Output the (x, y) coordinate of the center of the cell containing the given text.  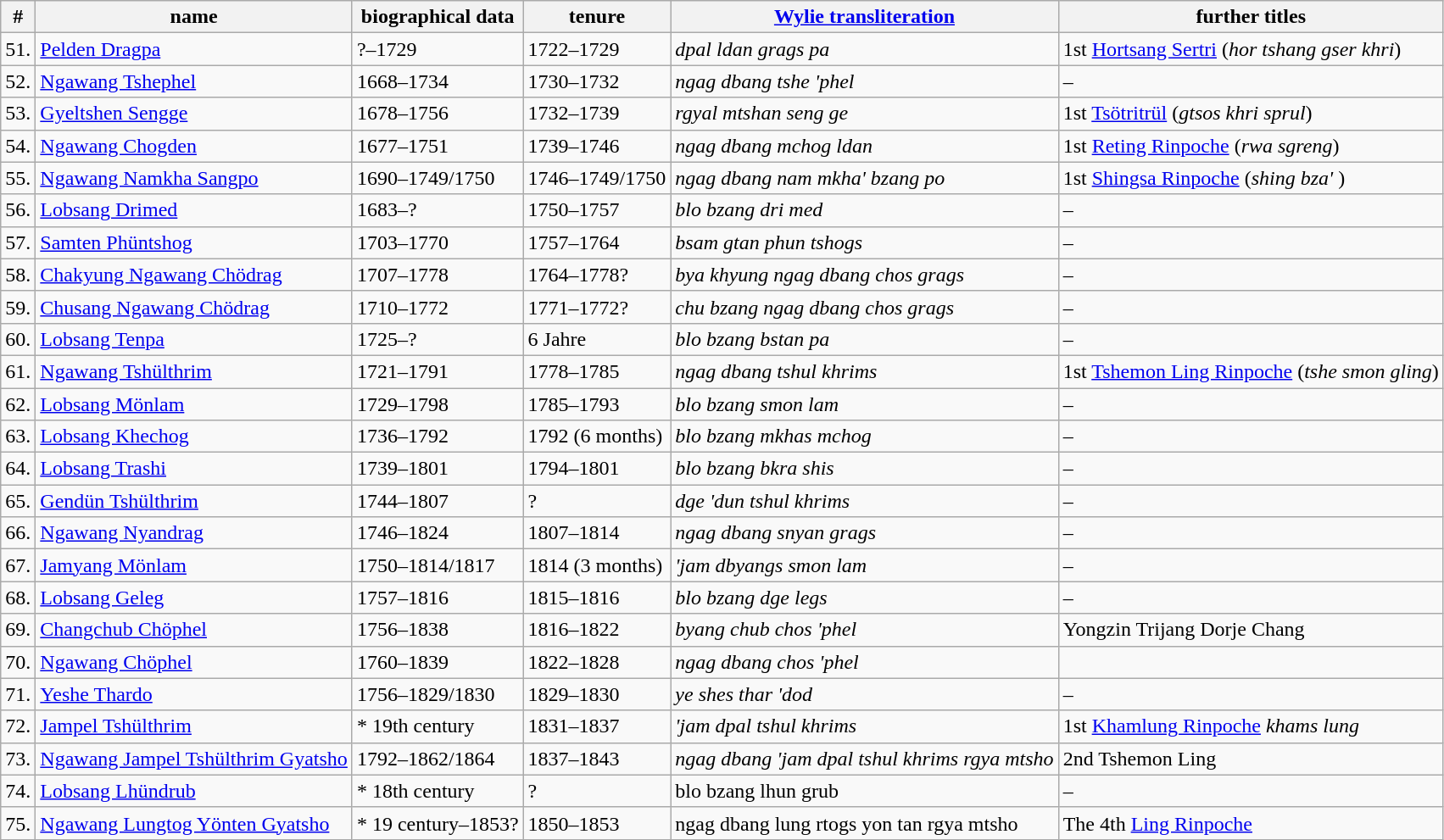
Chakyung Ngawang Chödrag (194, 275)
1837–1843 (597, 759)
51. (19, 49)
Ngawang Tshülthrim (194, 371)
1792 (6 months) (597, 437)
72. (19, 726)
71. (19, 694)
Lobsang Khechog (194, 437)
6 Jahre (597, 339)
68. (19, 598)
ngag dbang mchog ldan (865, 146)
# (19, 17)
1710–1772 (438, 307)
56. (19, 210)
Ngawang Namkha Sangpo (194, 178)
Ngawang Jampel Tshülthrim Gyatsho (194, 759)
61. (19, 371)
Jampel Tshülthrim (194, 726)
1750–1814/1817 (438, 565)
1792–1862/1864 (438, 759)
Ngawang Chöphel (194, 662)
63. (19, 437)
'jam dpal tshul khrims (865, 726)
1725–? (438, 339)
Chusang Ngawang Chödrag (194, 307)
Gendün Tshülthrim (194, 501)
blo bzang bstan pa (865, 339)
1757–1764 (597, 242)
rgyal mtshan seng ge (865, 114)
62. (19, 404)
1850–1853 (597, 823)
1736–1792 (438, 437)
1707–1778 (438, 275)
1st Khamlung Rinpoche khams lung (1251, 726)
1771–1772? (597, 307)
1746–1824 (438, 533)
57. (19, 242)
Lobsang Tenpa (194, 339)
1739–1801 (438, 469)
Samten Phüntshog (194, 242)
1757–1816 (438, 598)
bya khyung ngag dbang chos grags (865, 275)
Ngawang Lungtog Yönten Gyatsho (194, 823)
Lobsang Trashi (194, 469)
bsam gtan phun tshogs (865, 242)
Gyeltshen Sengge (194, 114)
ngag dbang chos 'phel (865, 662)
Lobsang Drimed (194, 210)
1829–1830 (597, 694)
1703–1770 (438, 242)
2nd Tshemon Ling (1251, 759)
ngag dbang snyan grags (865, 533)
65. (19, 501)
67. (19, 565)
blo bzang dge legs (865, 598)
1668–1734 (438, 81)
1st Shingsa Rinpoche (shing bza' ) (1251, 178)
The 4th Ling Rinpoche (1251, 823)
1807–1814 (597, 533)
1683–? (438, 210)
1st Tshemon Ling Rinpoche (tshe smon gling) (1251, 371)
blo bzang dri med (865, 210)
1729–1798 (438, 404)
1677–1751 (438, 146)
blo bzang lhun grub (865, 791)
ngag dbang tshe 'phel (865, 81)
dge 'dun tshul khrims (865, 501)
74. (19, 791)
Changchub Chöphel (194, 630)
ngag dbang lung rtogs yon tan rgya mtsho (865, 823)
dpal ldan grags pa (865, 49)
tenure (597, 17)
?–1729 (438, 49)
1st Hortsang Sertri (hor tshang gser khri) (1251, 49)
70. (19, 662)
Wylie transliteration (865, 17)
Pelden Dragpa (194, 49)
1756–1838 (438, 630)
1794–1801 (597, 469)
Yeshe Thardo (194, 694)
1678–1756 (438, 114)
Lobsang Geleg (194, 598)
52. (19, 81)
* 18th century (438, 791)
1815–1816 (597, 598)
1st Tsötritrül (gtsos khri sprul) (1251, 114)
ngag dbang 'jam dpal tshul khrims rgya mtsho (865, 759)
1756–1829/1830 (438, 694)
1690–1749/1750 (438, 178)
55. (19, 178)
ye shes thar 'dod (865, 694)
1822–1828 (597, 662)
1721–1791 (438, 371)
1739–1746 (597, 146)
58. (19, 275)
73. (19, 759)
1722–1729 (597, 49)
name (194, 17)
1744–1807 (438, 501)
54. (19, 146)
Lobsang Lhündrub (194, 791)
60. (19, 339)
Lobsang Mönlam (194, 404)
1st Reting Rinpoche (rwa sgreng) (1251, 146)
Jamyang Mönlam (194, 565)
1785–1793 (597, 404)
further titles (1251, 17)
75. (19, 823)
blo bzang mkhas mchog (865, 437)
1816–1822 (597, 630)
blo bzang smon lam (865, 404)
ngag dbang tshul khrims (865, 371)
1730–1732 (597, 81)
ngag dbang nam mkha' bzang po (865, 178)
53. (19, 114)
byang chub chos 'phel (865, 630)
64. (19, 469)
66. (19, 533)
* 19th century (438, 726)
1750–1757 (597, 210)
1814 (3 months) (597, 565)
1760–1839 (438, 662)
Yongzin Trijang Dorje Chang (1251, 630)
Ngawang Nyandrag (194, 533)
blo bzang bkra shis (865, 469)
biographical data (438, 17)
1831–1837 (597, 726)
1732–1739 (597, 114)
* 19 century–1853? (438, 823)
1778–1785 (597, 371)
Ngawang Tshephel (194, 81)
Ngawang Chogden (194, 146)
69. (19, 630)
'jam dbyangs smon lam (865, 565)
59. (19, 307)
1746–1749/1750 (597, 178)
chu bzang ngag dbang chos grags (865, 307)
1764–1778? (597, 275)
